Pinpoint the cell where the given text exists, returning its (x, y) midpoint coordinate. 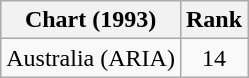
14 (214, 58)
Chart (1993) (91, 20)
Rank (214, 20)
Australia (ARIA) (91, 58)
